Pinpoint the cell where the given text exists, returning its [x, y] midpoint coordinate. 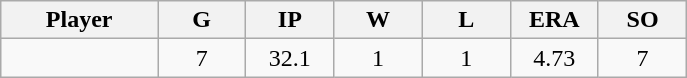
L [466, 20]
Player [80, 20]
IP [290, 20]
W [378, 20]
4.73 [554, 58]
ERA [554, 20]
32.1 [290, 58]
G [202, 20]
SO [642, 20]
